Identify which cell holds the provided text, then report its [X, Y] central coordinate. 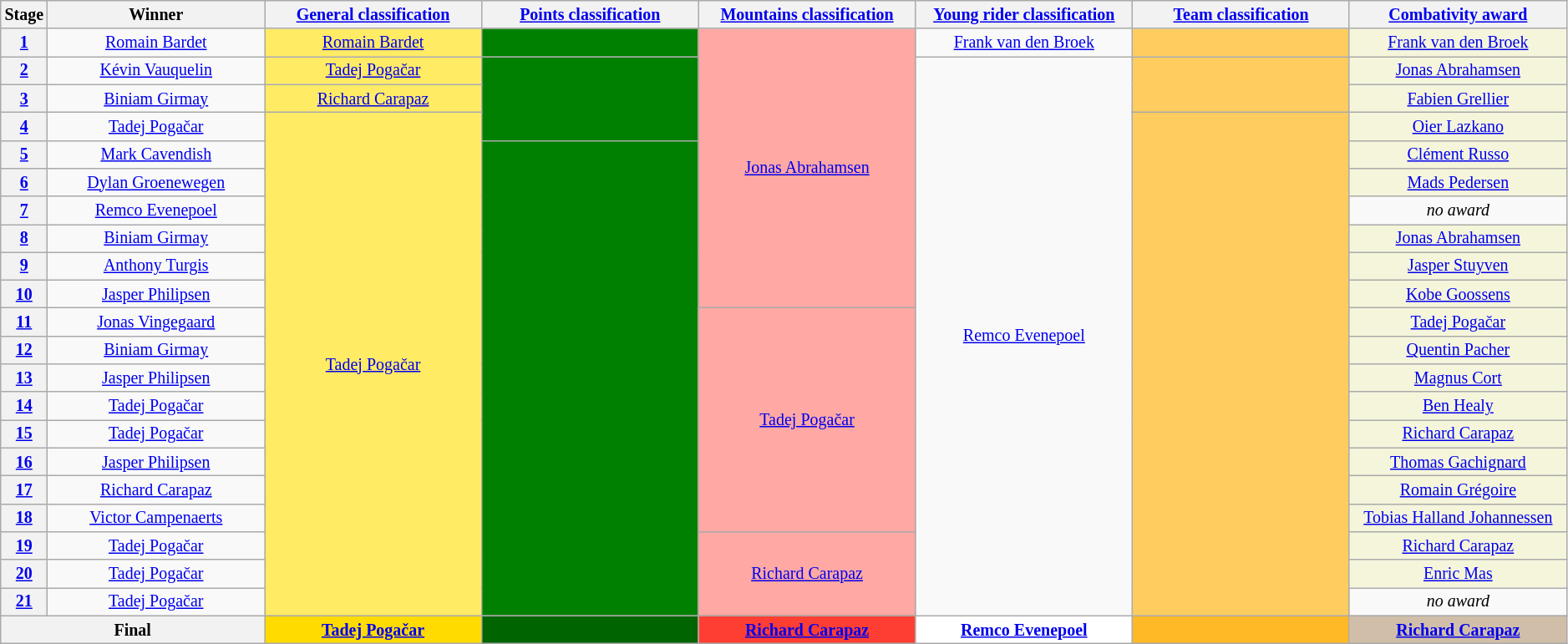
6 [24, 182]
Young rider classification [1024, 15]
Oier Lazkano [1458, 127]
Mountains classification [807, 15]
1 [24, 43]
Kévin Vauquelin [156, 70]
Clément Russo [1458, 154]
Points classification [590, 15]
10 [24, 294]
21 [24, 601]
Mark Cavendish [156, 154]
19 [24, 546]
Anthony Turgis [156, 266]
16 [24, 463]
5 [24, 154]
18 [24, 518]
Kobe Goossens [1458, 294]
17 [24, 489]
Jasper Stuyven [1458, 266]
Combativity award [1458, 15]
Final [133, 630]
8 [24, 239]
2 [24, 70]
Tobias Halland Johannessen [1458, 518]
Romain Grégoire [1458, 489]
11 [24, 322]
Fabien Grellier [1458, 99]
Thomas Gachignard [1458, 463]
Enric Mas [1458, 573]
General classification [373, 15]
Stage [24, 15]
13 [24, 378]
Jonas Vingegaard [156, 322]
Magnus Cort [1458, 378]
Mads Pedersen [1458, 182]
Team classification [1241, 15]
9 [24, 266]
Victor Campenaerts [156, 518]
Winner [156, 15]
7 [24, 210]
3 [24, 99]
Quentin Pacher [1458, 351]
14 [24, 406]
4 [24, 127]
15 [24, 434]
12 [24, 351]
20 [24, 573]
Dylan Groenewegen [156, 182]
Ben Healy [1458, 406]
